Pinpoint the cell where the given text exists, returning its (x, y) midpoint coordinate. 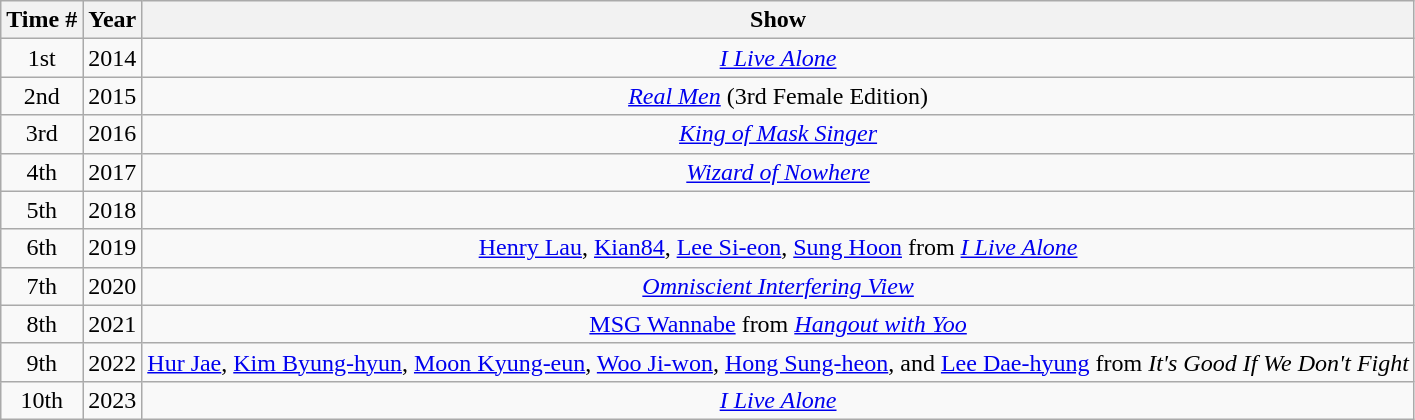
2017 (112, 172)
2014 (112, 58)
9th (42, 362)
2nd (42, 96)
Show (778, 20)
4th (42, 172)
MSG Wannabe from Hangout with Yoo (778, 324)
2019 (112, 248)
Wizard of Nowhere (778, 172)
King of Mask Singer (778, 134)
Time # (42, 20)
8th (42, 324)
6th (42, 248)
2018 (112, 210)
1st (42, 58)
Henry Lau, Kian84, Lee Si-eon, Sung Hoon from I Live Alone (778, 248)
2015 (112, 96)
2022 (112, 362)
Real Men (3rd Female Edition) (778, 96)
2020 (112, 286)
Omniscient Interfering View (778, 286)
2023 (112, 400)
2021 (112, 324)
7th (42, 286)
10th (42, 400)
2016 (112, 134)
Hur Jae, Kim Byung-hyun, Moon Kyung-eun, Woo Ji-won, Hong Sung-heon, and Lee Dae-hyung from It's Good If We Don't Fight (778, 362)
Year (112, 20)
3rd (42, 134)
5th (42, 210)
